Detect which cell encompasses the target text, then output its [X, Y] center coordinate. 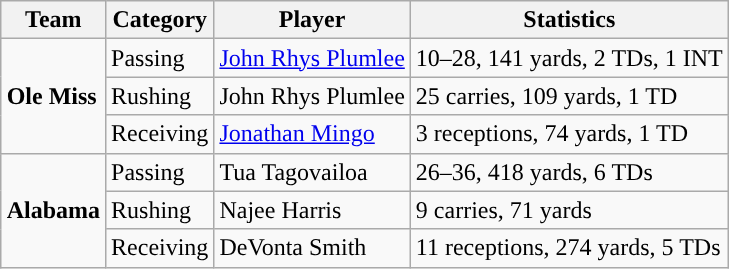
Alabama [53, 210]
11 receptions, 274 yards, 5 TDs [569, 248]
9 carries, 71 yards [569, 210]
Statistics [569, 20]
3 receptions, 74 yards, 1 TD [569, 134]
25 carries, 109 yards, 1 TD [569, 96]
Player [312, 20]
Ole Miss [53, 96]
Team [53, 20]
DeVonta Smith [312, 248]
Jonathan Mingo [312, 134]
26–36, 418 yards, 6 TDs [569, 172]
Najee Harris [312, 210]
Category [160, 20]
Tua Tagovailoa [312, 172]
10–28, 141 yards, 2 TDs, 1 INT [569, 58]
